Return (x, y) of the center of cell containing provided text 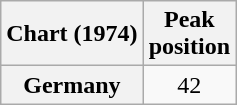
Chart (1974) (72, 34)
42 (189, 85)
Peakposition (189, 34)
Germany (72, 85)
